From the cell containing the given text, extract its center point as [x, y] coordinate. 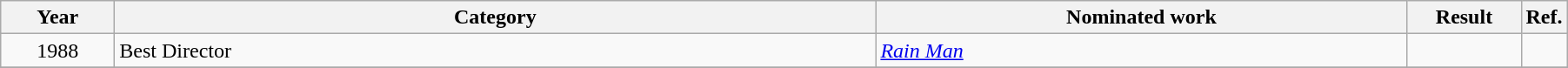
Ref. [1545, 17]
Result [1465, 17]
Best Director [496, 51]
Nominated work [1141, 17]
Year [57, 17]
Rain Man [1141, 51]
1988 [57, 51]
Category [496, 17]
